Determine the [X, Y] coordinate at the center of the cell enclosing the given text.  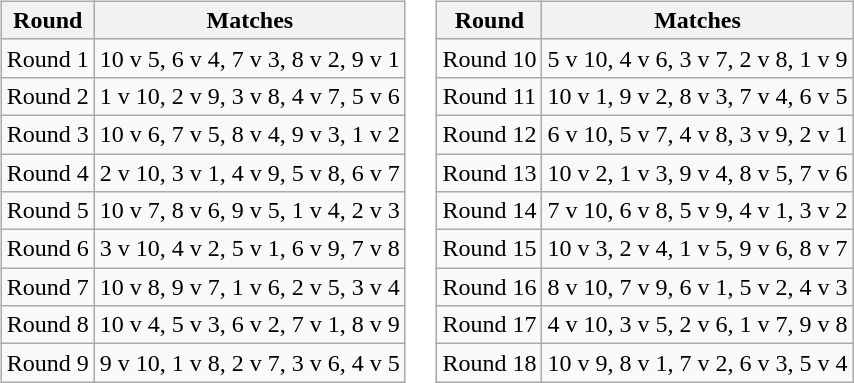
1 v 10, 2 v 9, 3 v 8, 4 v 7, 5 v 6 [250, 96]
Round 11 [490, 96]
10 v 8, 9 v 7, 1 v 6, 2 v 5, 3 v 4 [250, 287]
10 v 5, 6 v 4, 7 v 3, 8 v 2, 9 v 1 [250, 58]
8 v 10, 7 v 9, 6 v 1, 5 v 2, 4 v 3 [698, 287]
Round 12 [490, 134]
2 v 10, 3 v 1, 4 v 9, 5 v 8, 6 v 7 [250, 173]
Round 10 [490, 58]
Round 17 [490, 325]
Round 18 [490, 363]
10 v 3, 2 v 4, 1 v 5, 9 v 6, 8 v 7 [698, 249]
Round 7 [48, 287]
Round 15 [490, 249]
10 v 4, 5 v 3, 6 v 2, 7 v 1, 8 v 9 [250, 325]
10 v 2, 1 v 3, 9 v 4, 8 v 5, 7 v 6 [698, 173]
Round 14 [490, 211]
10 v 7, 8 v 6, 9 v 5, 1 v 4, 2 v 3 [250, 211]
10 v 9, 8 v 1, 7 v 2, 6 v 3, 5 v 4 [698, 363]
10 v 1, 9 v 2, 8 v 3, 7 v 4, 6 v 5 [698, 96]
9 v 10, 1 v 8, 2 v 7, 3 v 6, 4 v 5 [250, 363]
Round 5 [48, 211]
Round 16 [490, 287]
10 v 6, 7 v 5, 8 v 4, 9 v 3, 1 v 2 [250, 134]
Round 2 [48, 96]
Round 8 [48, 325]
7 v 10, 6 v 8, 5 v 9, 4 v 1, 3 v 2 [698, 211]
3 v 10, 4 v 2, 5 v 1, 6 v 9, 7 v 8 [250, 249]
Round 3 [48, 134]
Round 9 [48, 363]
Round 1 [48, 58]
5 v 10, 4 v 6, 3 v 7, 2 v 8, 1 v 9 [698, 58]
Round 6 [48, 249]
6 v 10, 5 v 7, 4 v 8, 3 v 9, 2 v 1 [698, 134]
4 v 10, 3 v 5, 2 v 6, 1 v 7, 9 v 8 [698, 325]
Round 4 [48, 173]
Round 13 [490, 173]
